Capture the cell that displays the provided text and extract its [X, Y] central coordinate. 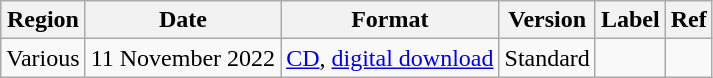
Region [43, 20]
Ref [688, 20]
11 November 2022 [182, 58]
Various [43, 58]
Version [547, 20]
Label [630, 20]
Date [182, 20]
Standard [547, 58]
CD, digital download [390, 58]
Format [390, 20]
